Search for the cell housing the specified text and yield its (X, Y) center coordinate. 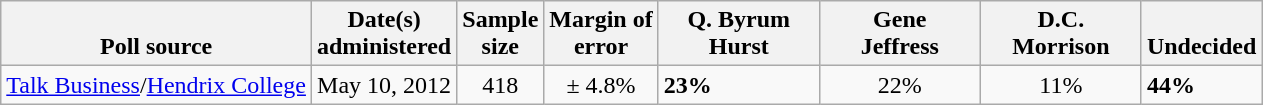
D.C.Morrison (1060, 34)
Poll source (156, 34)
Margin oferror (601, 34)
Talk Business/Hendrix College (156, 85)
May 10, 2012 (384, 85)
Undecided (1201, 34)
Q. ByrumHurst (738, 34)
± 4.8% (601, 85)
11% (1060, 85)
Samplesize (500, 34)
GeneJeffress (900, 34)
23% (738, 85)
418 (500, 85)
Date(s)administered (384, 34)
22% (900, 85)
44% (1201, 85)
